Output the [x, y] coordinate of the center of the cell containing the given text.  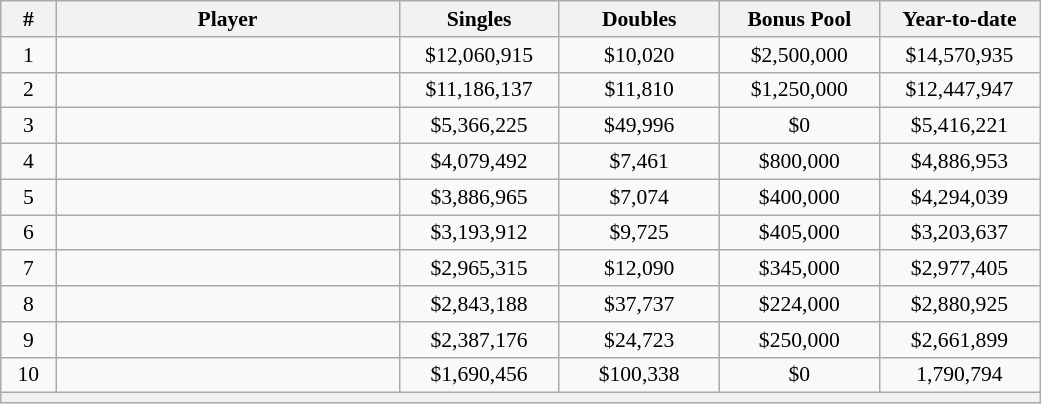
$12,447,947 [959, 90]
$9,725 [639, 233]
$2,880,925 [959, 304]
1 [28, 55]
$12,090 [639, 269]
$2,843,188 [479, 304]
$2,500,000 [799, 55]
$14,570,935 [959, 55]
8 [28, 304]
$37,737 [639, 304]
$4,294,039 [959, 197]
9 [28, 340]
$10,020 [639, 55]
$800,000 [799, 162]
$5,416,221 [959, 126]
$24,723 [639, 340]
$250,000 [799, 340]
Bonus Pool [799, 19]
$5,366,225 [479, 126]
$3,193,912 [479, 233]
2 [28, 90]
$224,000 [799, 304]
$400,000 [799, 197]
4 [28, 162]
# [28, 19]
$12,060,915 [479, 55]
1,790,794 [959, 375]
$2,387,176 [479, 340]
$2,977,405 [959, 269]
5 [28, 197]
$2,661,899 [959, 340]
10 [28, 375]
$3,886,965 [479, 197]
3 [28, 126]
$11,186,137 [479, 90]
$2,965,315 [479, 269]
$4,886,953 [959, 162]
Doubles [639, 19]
Player [228, 19]
$405,000 [799, 233]
$1,250,000 [799, 90]
$4,079,492 [479, 162]
Year-to-date [959, 19]
$7,461 [639, 162]
$49,996 [639, 126]
$345,000 [799, 269]
$11,810 [639, 90]
$3,203,637 [959, 233]
7 [28, 269]
$7,074 [639, 197]
$1,690,456 [479, 375]
Singles [479, 19]
6 [28, 233]
$100,338 [639, 375]
